Locate the cell with the specified text and output its [x, y] center coordinate. 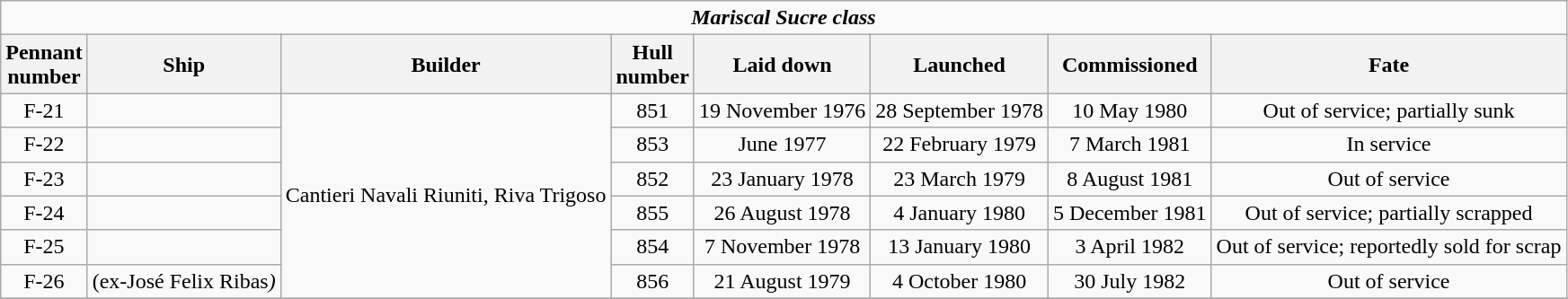
8 August 1981 [1129, 179]
F-24 [44, 213]
26 August 1978 [782, 213]
Commissioned [1129, 65]
Out of service; reportedly sold for scrap [1389, 247]
23 March 1979 [960, 179]
Mariscal Sucre class [784, 18]
21 August 1979 [782, 281]
June 1977 [782, 145]
852 [652, 179]
853 [652, 145]
Pennantnumber [44, 65]
851 [652, 110]
Hullnumber [652, 65]
F-22 [44, 145]
7 March 1981 [1129, 145]
30 July 1982 [1129, 281]
856 [652, 281]
Launched [960, 65]
(ex-José Felix Ribas) [183, 281]
4 October 1980 [960, 281]
22 February 1979 [960, 145]
Fate [1389, 65]
855 [652, 213]
28 September 1978 [960, 110]
F-26 [44, 281]
5 December 1981 [1129, 213]
13 January 1980 [960, 247]
F-23 [44, 179]
10 May 1980 [1129, 110]
854 [652, 247]
19 November 1976 [782, 110]
Cantieri Navali Riuniti, Riva Trigoso [446, 196]
Out of service; partially scrapped [1389, 213]
7 November 1978 [782, 247]
F-25 [44, 247]
3 April 1982 [1129, 247]
Ship [183, 65]
Laid down [782, 65]
Builder [446, 65]
In service [1389, 145]
F-21 [44, 110]
23 January 1978 [782, 179]
4 January 1980 [960, 213]
Out of service; partially sunk [1389, 110]
